Return (X, Y) of the center of cell containing provided text 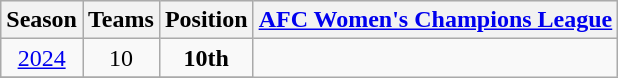
2024 (42, 58)
10th (206, 58)
Teams (120, 20)
AFC Women's Champions League (436, 20)
Position (206, 20)
Season (42, 20)
10 (120, 58)
